Locate the cell with the specified text and output its [X, Y] center coordinate. 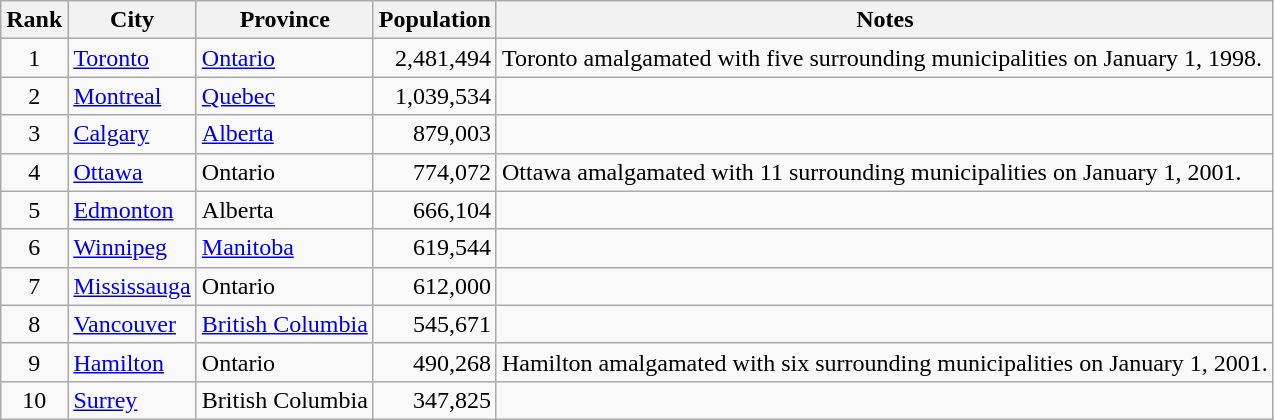
8 [34, 324]
City [132, 20]
Montreal [132, 96]
Quebec [284, 96]
Province [284, 20]
Ottawa amalgamated with 11 surrounding municipalities on January 1, 2001. [884, 172]
4 [34, 172]
619,544 [434, 248]
Rank [34, 20]
6 [34, 248]
Ottawa [132, 172]
Toronto [132, 58]
Calgary [132, 134]
1 [34, 58]
Hamilton [132, 362]
2 [34, 96]
10 [34, 400]
5 [34, 210]
Notes [884, 20]
774,072 [434, 172]
666,104 [434, 210]
2,481,494 [434, 58]
Edmonton [132, 210]
9 [34, 362]
Mississauga [132, 286]
Manitoba [284, 248]
Winnipeg [132, 248]
347,825 [434, 400]
879,003 [434, 134]
Surrey [132, 400]
Vancouver [132, 324]
7 [34, 286]
1,039,534 [434, 96]
3 [34, 134]
545,671 [434, 324]
Population [434, 20]
490,268 [434, 362]
Hamilton amalgamated with six surrounding municipalities on January 1, 2001. [884, 362]
Toronto amalgamated with five surrounding municipalities on January 1, 1998. [884, 58]
612,000 [434, 286]
